Detect which cell encompasses the target text, then output its (X, Y) center coordinate. 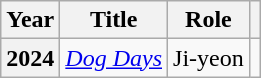
Role (209, 20)
Title (114, 20)
2024 (30, 58)
Year (30, 20)
Dog Days (114, 58)
Ji-yeon (209, 58)
